Extract the (X, Y) coordinate from the center of the cell holding the provided text.  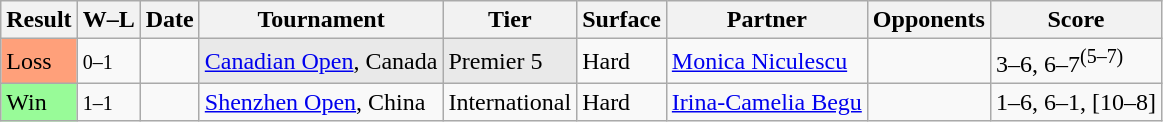
Surface (622, 20)
1–1 (108, 102)
Win (39, 102)
1–6, 6–1, [10–8] (1076, 102)
W–L (108, 20)
Irina-Camelia Begu (766, 102)
0–1 (108, 62)
International (510, 102)
Result (39, 20)
Opponents (928, 20)
Tier (510, 20)
3–6, 6–7(5–7) (1076, 62)
Partner (766, 20)
Score (1076, 20)
Date (170, 20)
Monica Niculescu (766, 62)
Tournament (321, 20)
Shenzhen Open, China (321, 102)
Canadian Open, Canada (321, 62)
Loss (39, 62)
Premier 5 (510, 62)
